Detect which cell encompasses the target text, then output its [X, Y] center coordinate. 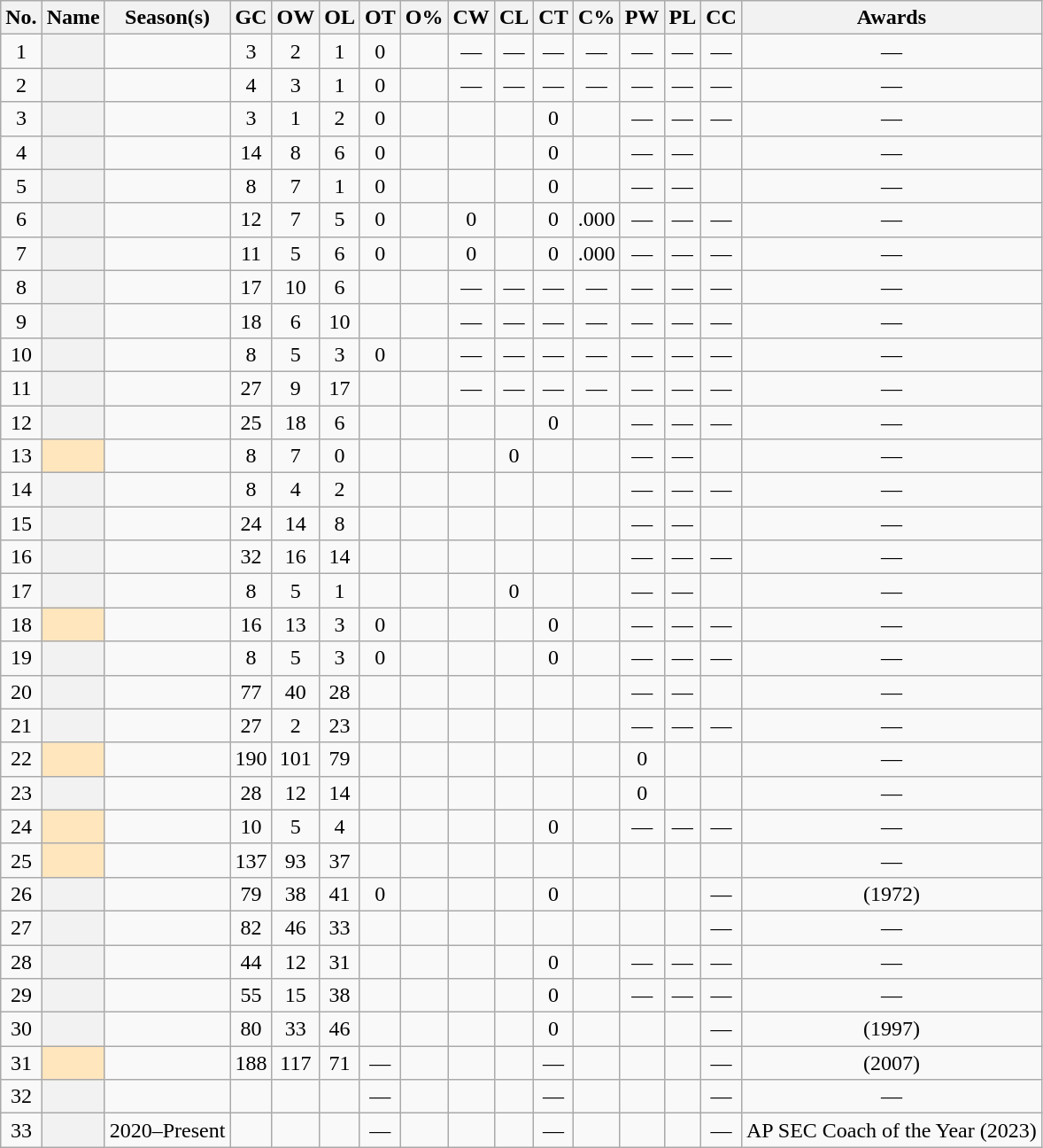
2020–Present [167, 1130]
20 [21, 692]
OL [340, 18]
Name [73, 18]
CL [514, 18]
40 [296, 692]
Awards [891, 18]
117 [296, 1063]
30 [21, 1029]
PL [683, 18]
190 [251, 759]
CC [722, 18]
71 [340, 1063]
AP SEC Coach of the Year (2023) [891, 1130]
GC [251, 18]
(1972) [891, 894]
OT [380, 18]
C% [597, 18]
PW [642, 18]
55 [251, 996]
21 [21, 725]
22 [21, 759]
No. [21, 18]
44 [251, 961]
101 [296, 759]
CT [553, 18]
26 [21, 894]
(1997) [891, 1029]
82 [251, 927]
OW [296, 18]
19 [21, 658]
29 [21, 996]
41 [340, 894]
80 [251, 1029]
137 [251, 860]
O% [424, 18]
(2007) [891, 1063]
77 [251, 692]
CW [471, 18]
Season(s) [167, 18]
93 [296, 860]
188 [251, 1063]
37 [340, 860]
